Return (X, Y) of the center of cell containing provided text 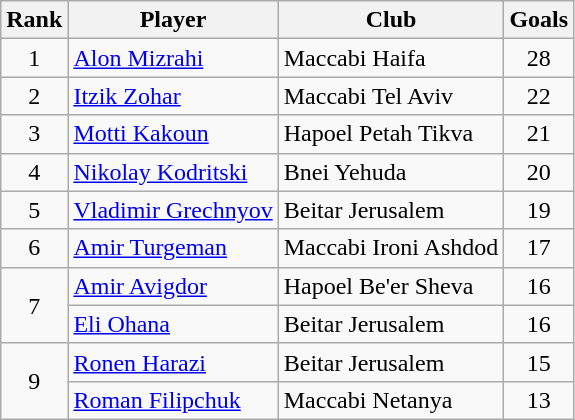
7 (34, 305)
9 (34, 381)
Hapoel Petah Tikva (391, 134)
Motti Kakoun (173, 134)
Maccabi Ironi Ashdod (391, 248)
Nikolay Kodritski (173, 172)
Maccabi Haifa (391, 58)
4 (34, 172)
3 (34, 134)
5 (34, 210)
Goals (539, 20)
Amir Turgeman (173, 248)
Hapoel Be'er Sheva (391, 286)
6 (34, 248)
Maccabi Netanya (391, 400)
28 (539, 58)
Roman Filipchuk (173, 400)
17 (539, 248)
2 (34, 96)
Club (391, 20)
Alon Mizrahi (173, 58)
1 (34, 58)
21 (539, 134)
Maccabi Tel Aviv (391, 96)
Eli Ohana (173, 324)
20 (539, 172)
Player (173, 20)
Vladimir Grechnyov (173, 210)
13 (539, 400)
15 (539, 362)
Ronen Harazi (173, 362)
Rank (34, 20)
Itzik Zohar (173, 96)
Amir Avigdor (173, 286)
Bnei Yehuda (391, 172)
19 (539, 210)
22 (539, 96)
